Detect which cell encompasses the target text, then output its [x, y] center coordinate. 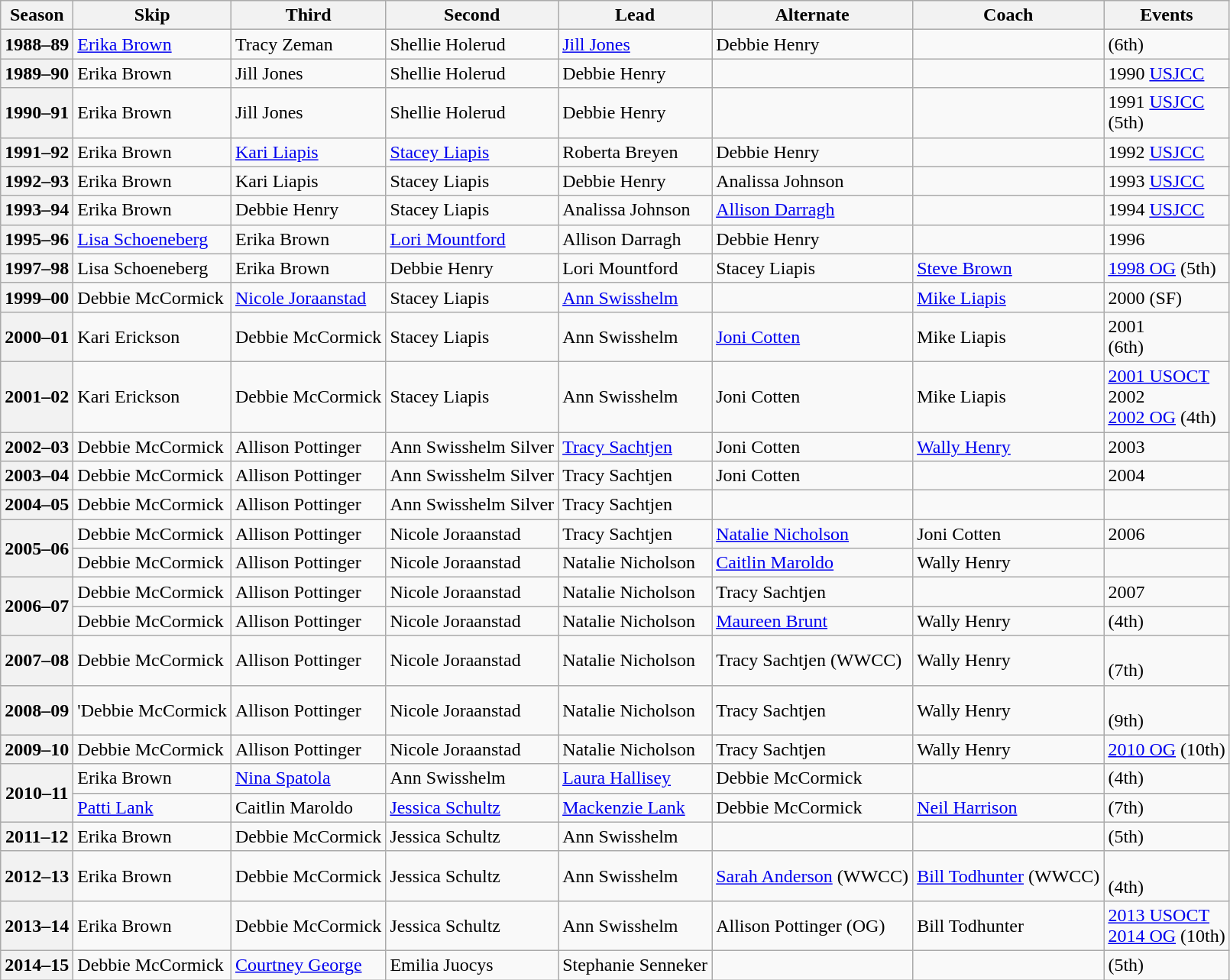
2007–08 [37, 660]
Tracy Zeman [308, 44]
2006–07 [37, 606]
2008–09 [37, 710]
2014–15 [37, 965]
Emilia Juocys [472, 965]
2004–05 [37, 505]
2013–14 [37, 926]
1998 OG (5th) [1167, 268]
1994 USJCC [1167, 210]
1992–93 [37, 181]
2010–11 [37, 793]
Coach [1008, 15]
2002–03 [37, 447]
Events [1167, 15]
Season [37, 15]
Stephanie Senneker [636, 965]
1999–00 [37, 297]
2006 [1167, 534]
Bill Todhunter [1008, 926]
1995–96 [37, 239]
'Debbie McCormick [153, 710]
Roberta Breyen [636, 152]
1993 USJCC [1167, 181]
2001 USOCT 2002 2002 OG (4th) [1167, 396]
2003 [1167, 447]
Mackenzie Lank [636, 807]
Skip [153, 15]
Tracy Sachtjen (WWCC) [813, 660]
2007 [1167, 592]
Lead [636, 15]
2000 (SF) [1167, 297]
Laura Hallisey [636, 778]
1989–90 [37, 73]
2000–01 [37, 336]
2013 USOCT 2014 OG (10th) [1167, 926]
Second [472, 15]
1992 USJCC [1167, 152]
Alternate [813, 15]
Sarah Anderson (WWCC) [813, 875]
Courtney George [308, 965]
2012–13 [37, 875]
2001–02 [37, 396]
Third [308, 15]
Neil Harrison [1008, 807]
Bill Todhunter (WWCC) [1008, 875]
1988–89 [37, 44]
2009–10 [37, 749]
1990 USJCC [1167, 73]
Allison Pottinger (OG) [813, 926]
Nina Spatola [308, 778]
1996 [1167, 239]
Steve Brown [1008, 268]
2011–12 [37, 836]
(9th) [1167, 710]
2003–04 [37, 476]
1990–91 [37, 113]
(6th) [1167, 44]
1997–98 [37, 268]
2005–06 [37, 548]
2010 OG (10th) [1167, 749]
1991–92 [37, 152]
Patti Lank [153, 807]
1993–94 [37, 210]
2001 (6th) [1167, 336]
Maureen Brunt [813, 621]
1991 USJCC (5th) [1167, 113]
2004 [1167, 476]
